Pinpoint the cell where the given text exists, returning its [x, y] midpoint coordinate. 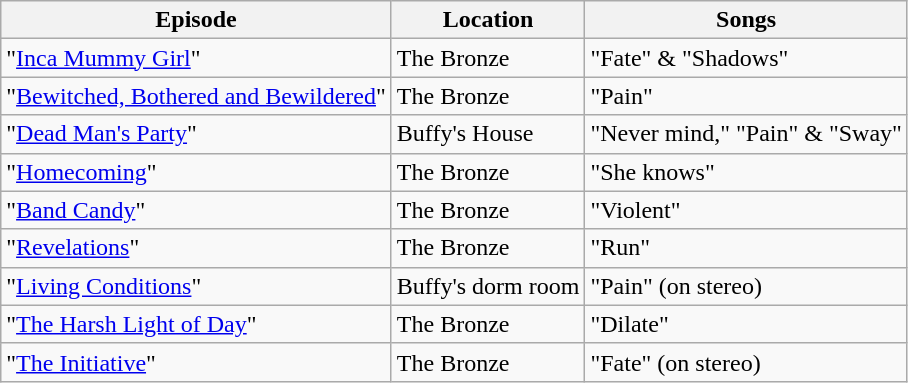
"Bewitched, Bothered and Bewildered" [196, 96]
"Pain" [746, 96]
"Revelations" [196, 248]
"Living Conditions" [196, 286]
"Inca Mummy Girl" [196, 58]
"Homecoming" [196, 172]
"Dilate" [746, 324]
"Never mind," "Pain" & "Sway" [746, 134]
Location [488, 20]
"Violent" [746, 210]
"Pain" (on stereo) [746, 286]
Buffy's House [488, 134]
"Dead Man's Party" [196, 134]
Episode [196, 20]
"Fate" & "Shadows" [746, 58]
"Fate" (on stereo) [746, 362]
"Band Candy" [196, 210]
Buffy's dorm room [488, 286]
"Run" [746, 248]
"The Initiative" [196, 362]
Songs [746, 20]
"The Harsh Light of Day" [196, 324]
"She knows" [746, 172]
